Search for the cell housing the specified text and yield its [X, Y] center coordinate. 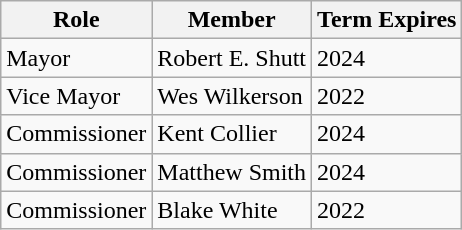
Kent Collier [232, 134]
Vice Mayor [76, 96]
Term Expires [387, 20]
Member [232, 20]
Matthew Smith [232, 172]
Mayor [76, 58]
Blake White [232, 210]
Wes Wilkerson [232, 96]
Robert E. Shutt [232, 58]
Role [76, 20]
